Search for the cell housing the specified text and yield its (x, y) center coordinate. 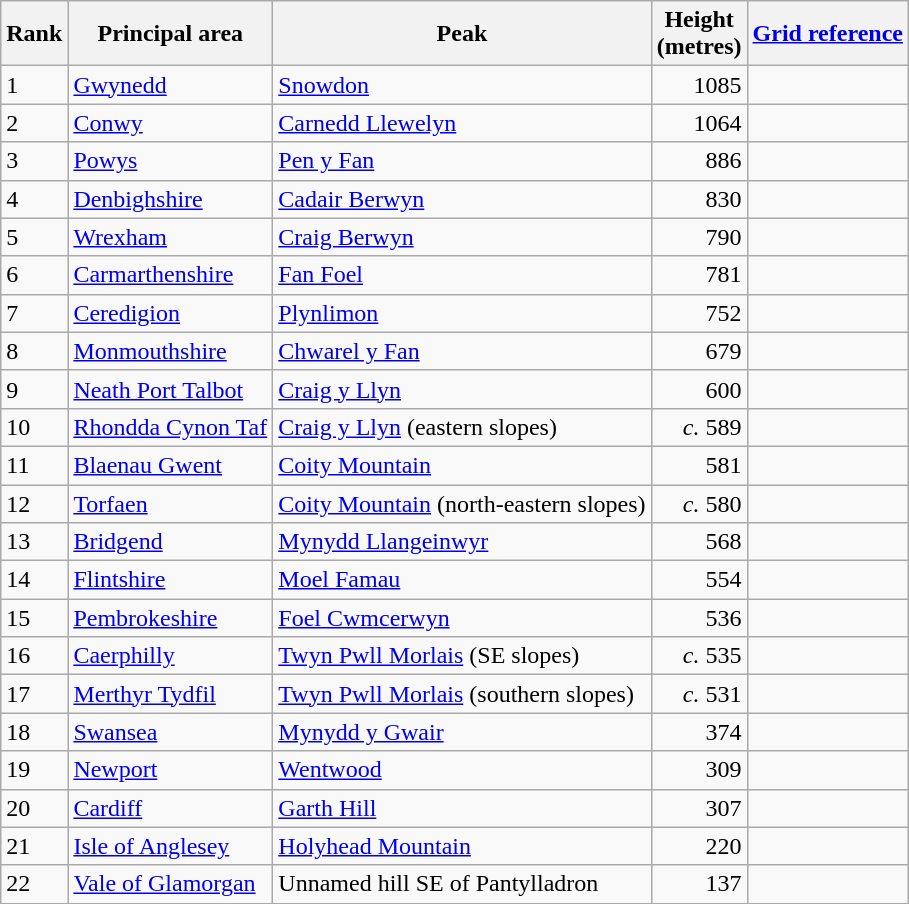
5 (34, 237)
536 (699, 618)
Holyhead Mountain (462, 846)
Coity Mountain (462, 465)
c. 589 (699, 427)
374 (699, 732)
Rhondda Cynon Taf (170, 427)
1 (34, 85)
Peak (462, 34)
15 (34, 618)
Newport (170, 770)
1064 (699, 123)
3 (34, 161)
Swansea (170, 732)
9 (34, 389)
c. 531 (699, 694)
307 (699, 808)
Garth Hill (462, 808)
Craig y Llyn (eastern slopes) (462, 427)
21 (34, 846)
Twyn Pwll Morlais (southern slopes) (462, 694)
Ceredigion (170, 313)
Craig y Llyn (462, 389)
Carnedd Llewelyn (462, 123)
Twyn Pwll Morlais (SE slopes) (462, 656)
Powys (170, 161)
Blaenau Gwent (170, 465)
Chwarel y Fan (462, 351)
Snowdon (462, 85)
1085 (699, 85)
Wentwood (462, 770)
679 (699, 351)
Fan Foel (462, 275)
Neath Port Talbot (170, 389)
4 (34, 199)
Pen y Fan (462, 161)
Merthyr Tydfil (170, 694)
Height(metres) (699, 34)
17 (34, 694)
790 (699, 237)
Mynydd y Gwair (462, 732)
781 (699, 275)
6 (34, 275)
Wrexham (170, 237)
Isle of Anglesey (170, 846)
19 (34, 770)
Pembrokeshire (170, 618)
830 (699, 199)
Moel Famau (462, 580)
7 (34, 313)
22 (34, 884)
Unnamed hill SE of Pantylladron (462, 884)
Monmouthshire (170, 351)
c. 580 (699, 503)
Rank (34, 34)
14 (34, 580)
Coity Mountain (north-eastern slopes) (462, 503)
2 (34, 123)
20 (34, 808)
Carmarthenshire (170, 275)
Conwy (170, 123)
Caerphilly (170, 656)
581 (699, 465)
11 (34, 465)
10 (34, 427)
Craig Berwyn (462, 237)
Flintshire (170, 580)
Gwynedd (170, 85)
886 (699, 161)
16 (34, 656)
Foel Cwmcerwyn (462, 618)
8 (34, 351)
Mynydd Llangeinwyr (462, 542)
568 (699, 542)
13 (34, 542)
220 (699, 846)
c. 535 (699, 656)
Principal area (170, 34)
309 (699, 770)
18 (34, 732)
12 (34, 503)
600 (699, 389)
Vale of Glamorgan (170, 884)
Grid reference (828, 34)
Denbighshire (170, 199)
554 (699, 580)
137 (699, 884)
Cadair Berwyn (462, 199)
Cardiff (170, 808)
Plynlimon (462, 313)
752 (699, 313)
Bridgend (170, 542)
Torfaen (170, 503)
